Return [x, y] of the center of cell containing provided text 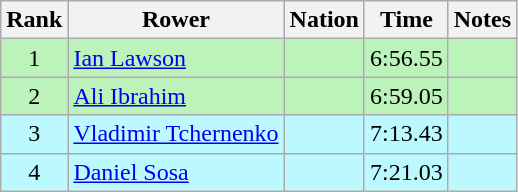
Vladimir Tchernenko [176, 134]
Ian Lawson [176, 58]
Daniel Sosa [176, 172]
Notes [482, 20]
6:59.05 [406, 96]
3 [34, 134]
Rank [34, 20]
Rower [176, 20]
2 [34, 96]
1 [34, 58]
Ali Ibrahim [176, 96]
Nation [324, 20]
7:13.43 [406, 134]
6:56.55 [406, 58]
4 [34, 172]
7:21.03 [406, 172]
Time [406, 20]
